Detect which cell encompasses the target text, then output its (X, Y) center coordinate. 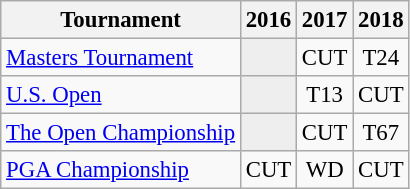
2017 (325, 20)
T24 (381, 58)
The Open Championship (121, 133)
Tournament (121, 20)
PGA Championship (121, 170)
2018 (381, 20)
2016 (268, 20)
U.S. Open (121, 95)
WD (325, 170)
Masters Tournament (121, 58)
T67 (381, 133)
T13 (325, 95)
